From the cell containing the given text, extract its center point as [X, Y] coordinate. 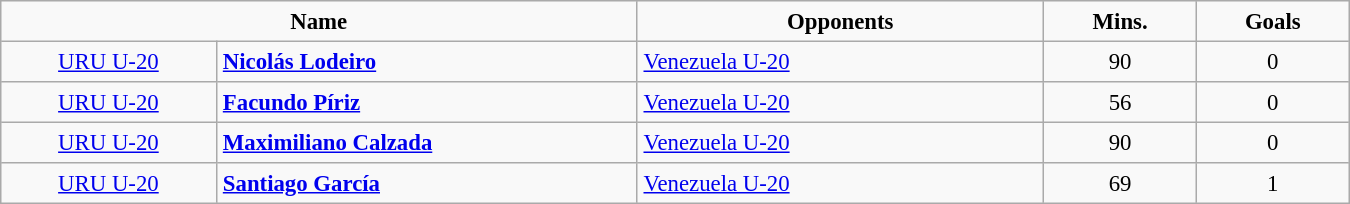
Goals [1272, 21]
69 [1120, 183]
Nicolás Lodeiro [426, 61]
Santiago García [426, 183]
56 [1120, 102]
Maximiliano Calzada [426, 142]
Name [319, 21]
Opponents [840, 21]
Facundo Píriz [426, 102]
Mins. [1120, 21]
1 [1272, 183]
